Capture the cell that displays the provided text and extract its (X, Y) central coordinate. 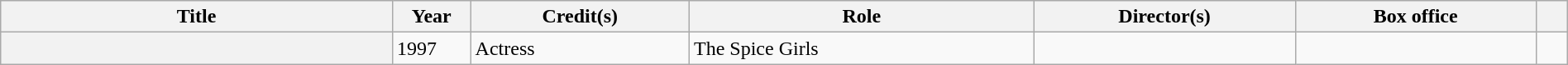
The Spice Girls (862, 48)
Box office (1416, 17)
Role (862, 17)
Director(s) (1164, 17)
Actress (580, 48)
Title (197, 17)
Year (432, 17)
Credit(s) (580, 17)
1997 (432, 48)
